Search for the cell housing the specified text and yield its [x, y] center coordinate. 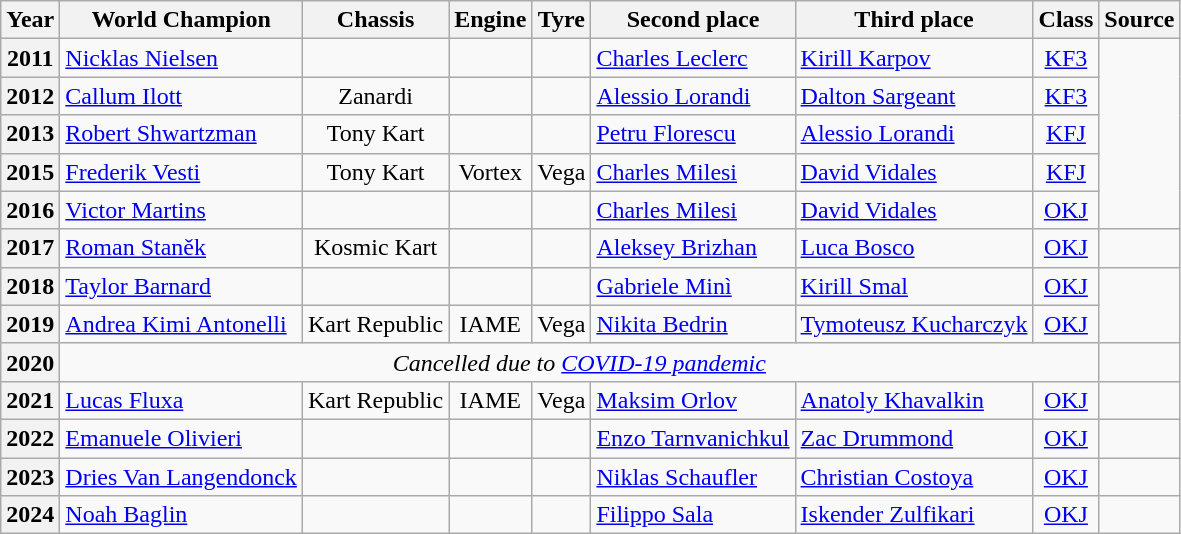
Third place [914, 20]
Anatoly Khavalkin [914, 400]
2011 [30, 58]
2020 [30, 362]
Niklas Schaufler [693, 477]
2016 [30, 210]
Kirill Smal [914, 286]
Enzo Tarnvanichkul [693, 438]
Second place [693, 20]
Source [1140, 20]
Frederik Vesti [182, 172]
Cancelled due to COVID-19 pandemic [580, 362]
2013 [30, 134]
Maksim Orlov [693, 400]
Tyre [562, 20]
Engine [490, 20]
Chassis [375, 20]
Gabriele Minì [693, 286]
Iskender Zulfikari [914, 515]
Roman Staněk [182, 248]
Tymoteusz Kucharczyk [914, 324]
Nicklas Nielsen [182, 58]
Kirill Karpov [914, 58]
2021 [30, 400]
Filippo Sala [693, 515]
Lucas Fluxa [182, 400]
2017 [30, 248]
Zac Drummond [914, 438]
Christian Costoya [914, 477]
Nikita Bedrin [693, 324]
2012 [30, 96]
2019 [30, 324]
Dalton Sargeant [914, 96]
Luca Bosco [914, 248]
Dries Van Langendonck [182, 477]
2022 [30, 438]
World Champion [182, 20]
Taylor Barnard [182, 286]
2023 [30, 477]
Callum Ilott [182, 96]
Andrea Kimi Antonelli [182, 324]
Victor Martins [182, 210]
Year [30, 20]
Petru Florescu [693, 134]
Noah Baglin [182, 515]
Zanardi [375, 96]
Vortex [490, 172]
Charles Leclerc [693, 58]
Robert Shwartzman [182, 134]
Emanuele Olivieri [182, 438]
2018 [30, 286]
Kosmic Kart [375, 248]
2015 [30, 172]
2024 [30, 515]
Aleksey Brizhan [693, 248]
Class [1066, 20]
